Pinpoint the cell where the given text exists, returning its (X, Y) midpoint coordinate. 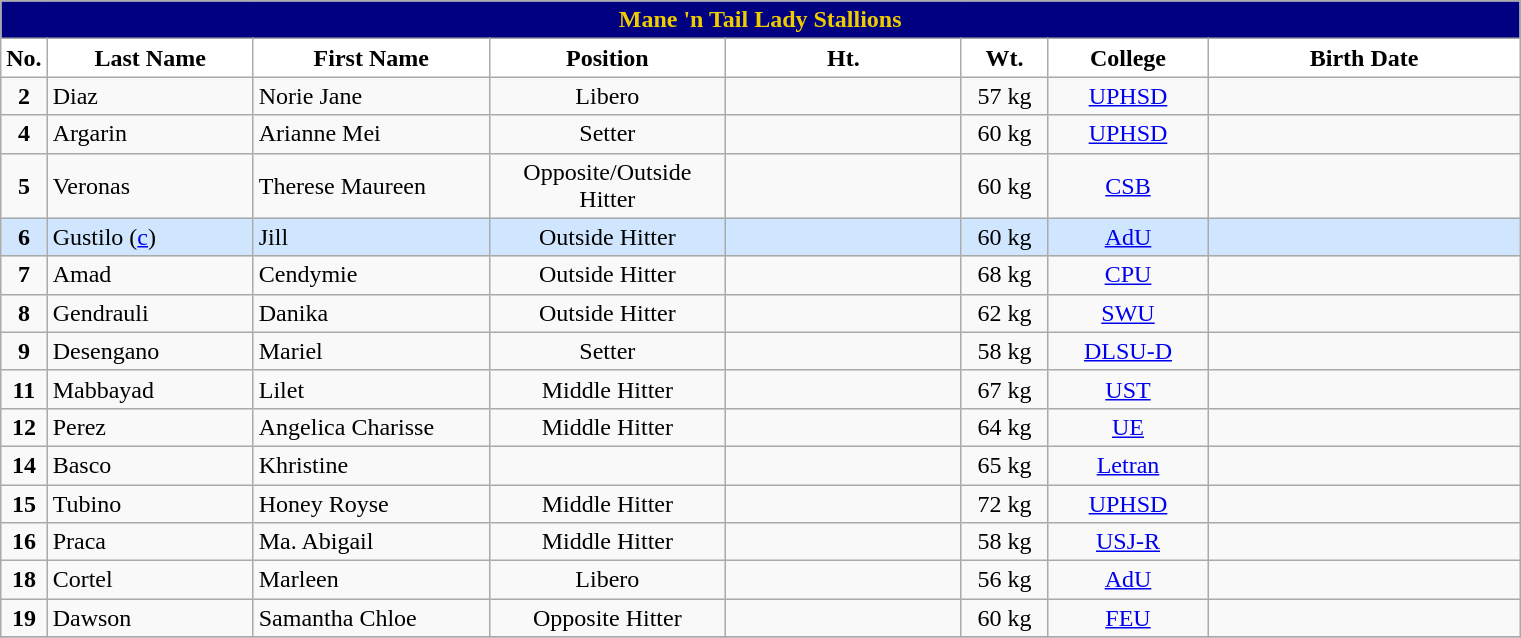
Opposite/Outside Hitter (607, 186)
Jill (371, 237)
67 kg (1004, 389)
56 kg (1004, 580)
57 kg (1004, 96)
No. (24, 58)
11 (24, 389)
Dawson (150, 618)
Praca (150, 542)
Last Name (150, 58)
15 (24, 503)
Arianne Mei (371, 134)
Samantha Chloe (371, 618)
Lilet (371, 389)
Gendrauli (150, 313)
Birth Date (1364, 58)
4 (24, 134)
Cortel (150, 580)
Perez (150, 427)
Tubino (150, 503)
6 (24, 237)
2 (24, 96)
16 (24, 542)
SWU (1128, 313)
68 kg (1004, 275)
UST (1128, 389)
Basco (150, 465)
14 (24, 465)
CPU (1128, 275)
Angelica Charisse (371, 427)
Desengano (150, 351)
CSB (1128, 186)
Wt. (1004, 58)
12 (24, 427)
64 kg (1004, 427)
UE (1128, 427)
Opposite Hitter (607, 618)
65 kg (1004, 465)
Therese Maureen (371, 186)
College (1128, 58)
First Name (371, 58)
Danika (371, 313)
Mariel (371, 351)
5 (24, 186)
Mabbayad (150, 389)
9 (24, 351)
Khristine (371, 465)
7 (24, 275)
Diaz (150, 96)
Veronas (150, 186)
USJ-R (1128, 542)
Marleen (371, 580)
72 kg (1004, 503)
Norie Jane (371, 96)
Letran (1128, 465)
Ma. Abigail (371, 542)
Amad (150, 275)
Cendymie (371, 275)
8 (24, 313)
Ht. (843, 58)
Gustilo (c) (150, 237)
Argarin (150, 134)
18 (24, 580)
Mane 'n Tail Lady Stallions (760, 20)
Honey Royse (371, 503)
DLSU-D (1128, 351)
62 kg (1004, 313)
FEU (1128, 618)
Position (607, 58)
19 (24, 618)
